Scan for the cell matching the given text and deliver its [x, y] coordinate at center. 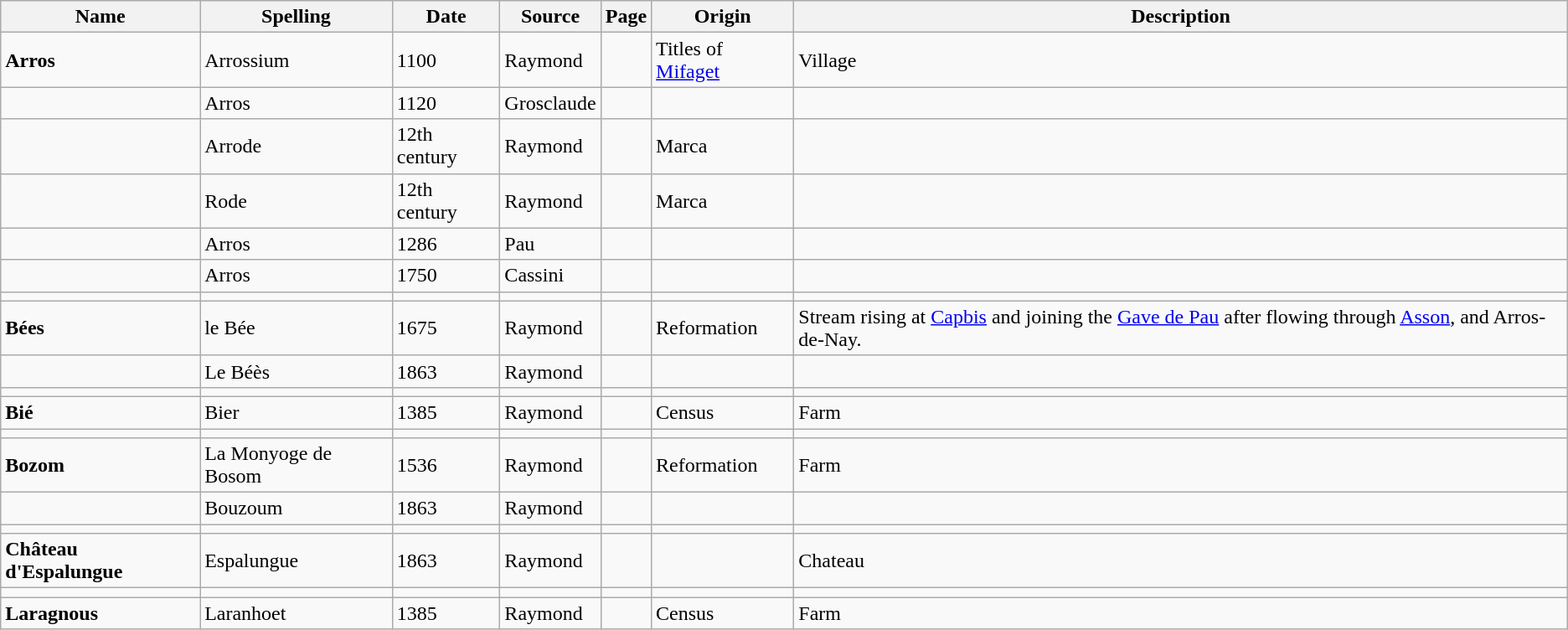
Bouzoum [297, 509]
Bié [101, 412]
Village [1181, 60]
Rode [297, 201]
Date [446, 17]
Stream rising at Capbis and joining the Gave de Pau after flowing through Asson, and Arros-de-Nay. [1181, 328]
Spelling [297, 17]
Espalungue [297, 561]
Bier [297, 412]
Le Béès [297, 371]
Bozom [101, 466]
Cassini [550, 276]
Origin [723, 17]
Chateau [1181, 561]
Pau [550, 244]
Arrode [297, 146]
1675 [446, 328]
Laragnous [101, 613]
le Bée [297, 328]
Bées [101, 328]
1536 [446, 466]
Source [550, 17]
1120 [446, 103]
Titles of Mifaget [723, 60]
Arrossium [297, 60]
Château d'Espalungue [101, 561]
Description [1181, 17]
Page [626, 17]
Grosclaude [550, 103]
La Monyoge de Bosom [297, 466]
1286 [446, 244]
Name [101, 17]
Laranhoet [297, 613]
1100 [446, 60]
1750 [446, 276]
